Determine the [x, y] coordinate at the center of the cell enclosing the given text.  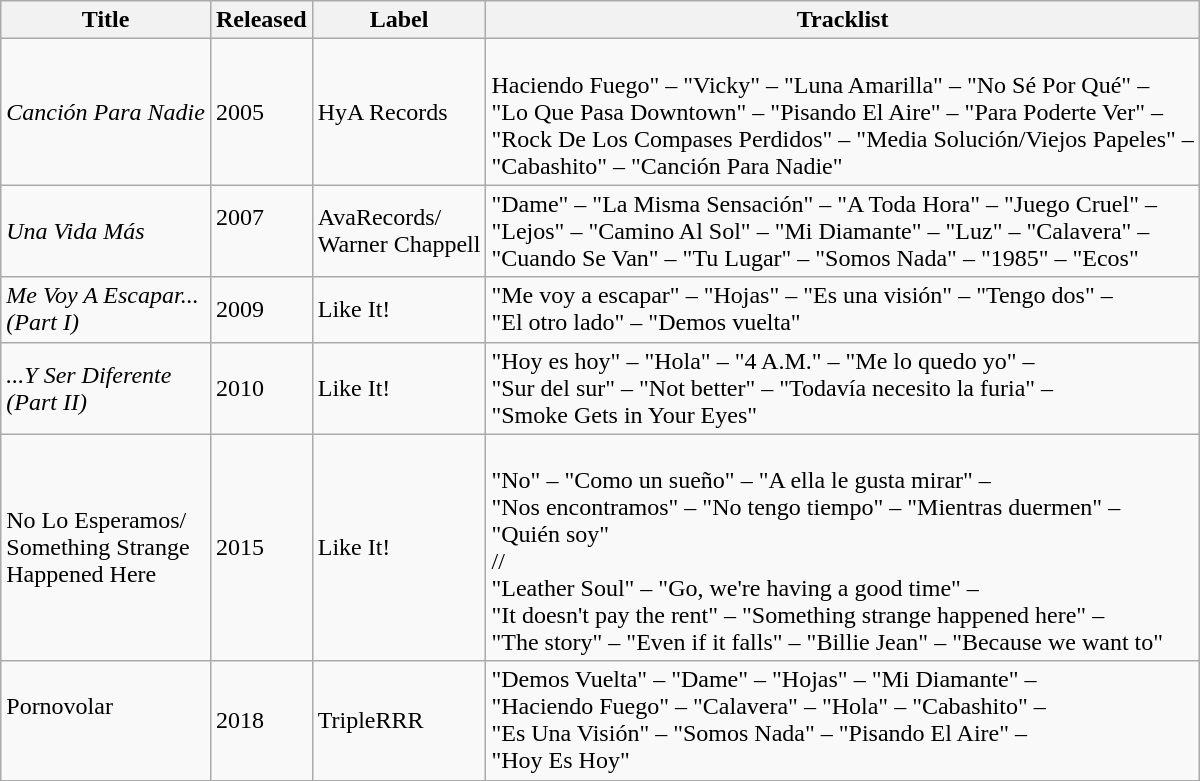
Me Voy A Escapar...(Part I) [106, 310]
"Me voy a escapar" – "Hojas" – "Es una visión" – "Tengo dos" –"El otro lado" – "Demos vuelta" [842, 310]
Pornovolar [106, 720]
...Y Ser Diferente(Part II) [106, 388]
Una Vida Más [106, 231]
Label [399, 20]
TripleRRR [399, 720]
"Hoy es hoy" – "Hola" – "4 A.M." – "Me lo quedo yo" –"Sur del sur" – "Not better" – "Todavía necesito la furia" –"Smoke Gets in Your Eyes" [842, 388]
No Lo Esperamos/Something StrangeHappened Here [106, 548]
HyA Records [399, 112]
Title [106, 20]
AvaRecords/Warner Chappell [399, 231]
2007 [261, 231]
2015 [261, 548]
2018 [261, 720]
Canción Para Nadie [106, 112]
Released [261, 20]
Tracklist [842, 20]
2009 [261, 310]
2010 [261, 388]
2005 [261, 112]
